Capture the cell that displays the provided text and extract its [x, y] central coordinate. 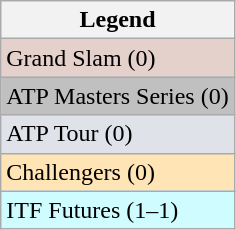
Grand Slam (0) [118, 58]
ATP Tour (0) [118, 134]
ITF Futures (1–1) [118, 210]
ATP Masters Series (0) [118, 96]
Challengers (0) [118, 172]
Legend [118, 20]
